Capture the cell that displays the provided text and extract its (x, y) central coordinate. 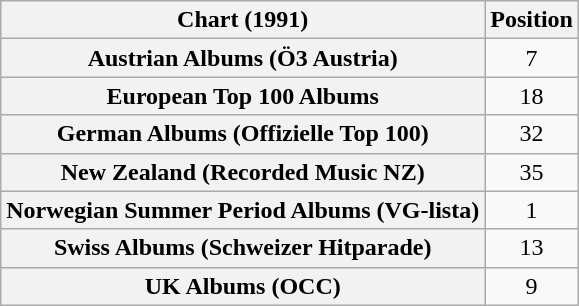
35 (532, 172)
New Zealand (Recorded Music NZ) (243, 172)
European Top 100 Albums (243, 96)
13 (532, 248)
1 (532, 210)
7 (532, 58)
Chart (1991) (243, 20)
9 (532, 286)
18 (532, 96)
Norwegian Summer Period Albums (VG-lista) (243, 210)
Austrian Albums (Ö3 Austria) (243, 58)
German Albums (Offizielle Top 100) (243, 134)
UK Albums (OCC) (243, 286)
32 (532, 134)
Swiss Albums (Schweizer Hitparade) (243, 248)
Position (532, 20)
